Output the [X, Y] coordinate of the center of the cell containing the given text.  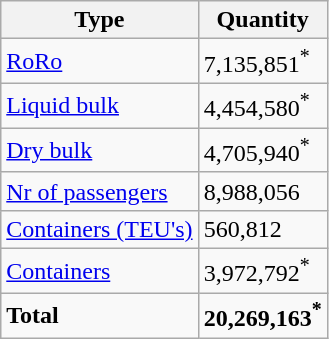
Quantity [262, 20]
4,705,940* [262, 150]
Containers [100, 272]
7,135,851* [262, 62]
Liquid bulk [100, 106]
Total [100, 316]
Dry bulk [100, 150]
20,269,163* [262, 316]
8,988,056 [262, 191]
560,812 [262, 230]
RoRo [100, 62]
Nr of passengers [100, 191]
4,454,580* [262, 106]
Type [100, 20]
3,972,792* [262, 272]
Containers (TEU's) [100, 230]
